Return [x, y] of the center of cell containing provided text 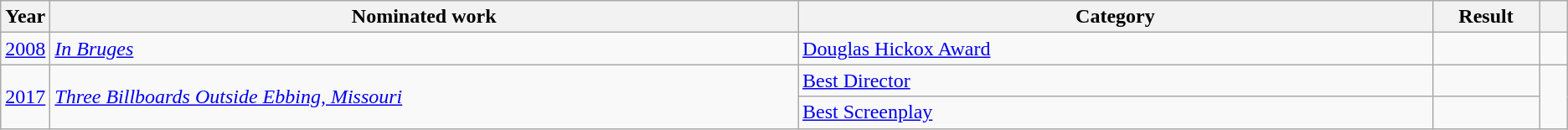
Douglas Hickox Award [1116, 49]
Result [1486, 17]
Three Billboards Outside Ebbing, Missouri [424, 96]
Category [1116, 17]
2017 [25, 96]
Nominated work [424, 17]
Best Director [1116, 81]
In Bruges [424, 49]
Best Screenplay [1116, 112]
2008 [25, 49]
Year [25, 17]
